Capture the cell that displays the provided text and extract its [x, y] central coordinate. 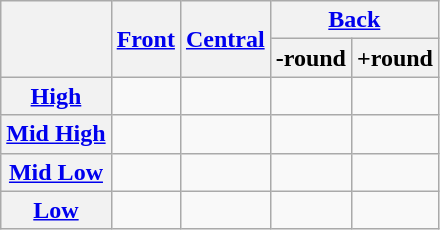
Front [146, 39]
-round [310, 58]
High [56, 96]
Central [225, 39]
Back [354, 20]
Mid High [56, 134]
Low [56, 210]
+round [394, 58]
Mid Low [56, 172]
